Provide the [X, Y] coordinate of the cell's center where the given text is located.  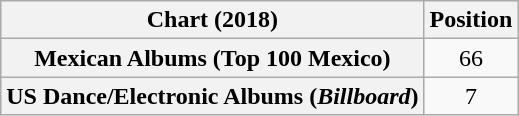
7 [471, 96]
Position [471, 20]
Chart (2018) [212, 20]
66 [471, 58]
Mexican Albums (Top 100 Mexico) [212, 58]
US Dance/Electronic Albums (Billboard) [212, 96]
